For the text-containing cell, return its midpoint in [X, Y] coordinate format. 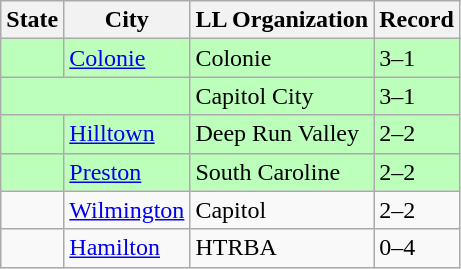
South Caroline [282, 172]
LL Organization [282, 20]
Capitol City [282, 96]
Preston [127, 172]
Capitol [282, 210]
0–4 [417, 248]
City [127, 20]
HTRBA [282, 248]
Deep Run Valley [282, 134]
Wilmington [127, 210]
Record [417, 20]
Hilltown [127, 134]
State [32, 20]
Hamilton [127, 248]
